Locate the cell with the specified text and output its (X, Y) center coordinate. 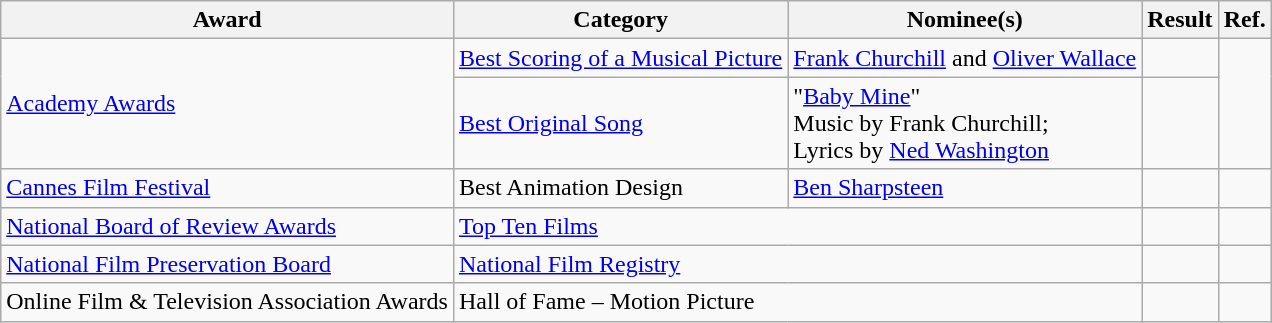
Category (620, 20)
Best Animation Design (620, 188)
Best Original Song (620, 123)
Cannes Film Festival (228, 188)
Top Ten Films (797, 226)
National Film Registry (797, 264)
Hall of Fame – Motion Picture (797, 302)
Ref. (1244, 20)
Nominee(s) (965, 20)
Award (228, 20)
Best Scoring of a Musical Picture (620, 58)
Ben Sharpsteen (965, 188)
National Film Preservation Board (228, 264)
Online Film & Television Association Awards (228, 302)
Frank Churchill and Oliver Wallace (965, 58)
Result (1180, 20)
"Baby Mine" Music by Frank Churchill; Lyrics by Ned Washington (965, 123)
Academy Awards (228, 104)
National Board of Review Awards (228, 226)
